Provide the (x, y) coordinate of the cell's center where the given text is located.  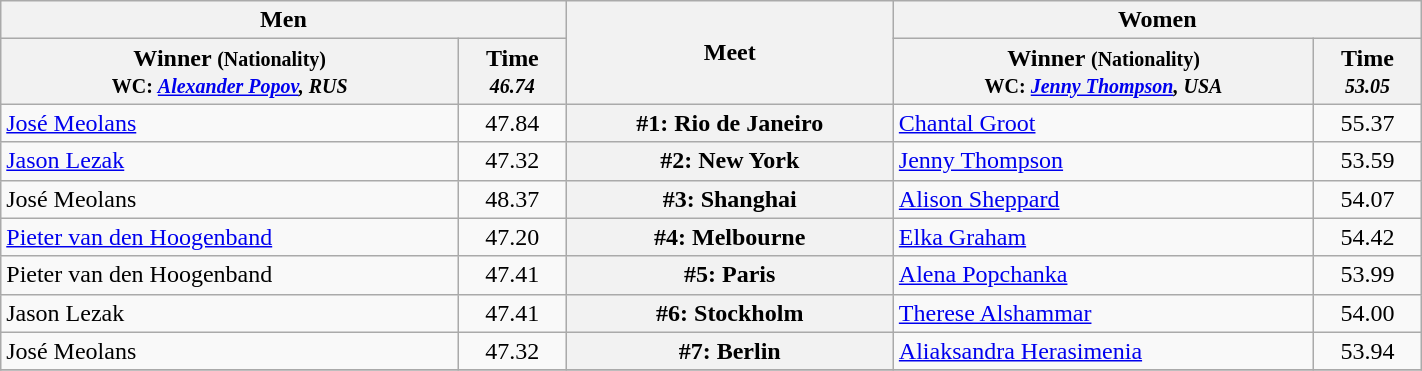
48.37 (513, 199)
54.07 (1368, 199)
Time 46.74 (513, 72)
Chantal Groot (1103, 123)
53.59 (1368, 161)
Men (284, 20)
Women (1157, 20)
Alison Sheppard (1103, 199)
53.99 (1368, 275)
55.37 (1368, 123)
54.42 (1368, 237)
#6: Stockholm (730, 313)
#4: Melbourne (730, 237)
Jenny Thompson (1103, 161)
Meet (730, 52)
#1: Rio de Janeiro (730, 123)
53.94 (1368, 351)
#2: New York (730, 161)
Time53.05 (1368, 72)
Aliaksandra Herasimenia (1103, 351)
#3: Shanghai (730, 199)
#5: Paris (730, 275)
Winner (Nationality) WC: Alexander Popov, RUS (230, 72)
Therese Alshammar (1103, 313)
47.20 (513, 237)
47.84 (513, 123)
54.00 (1368, 313)
#7: Berlin (730, 351)
Alena Popchanka (1103, 275)
Winner (Nationality)WC: Jenny Thompson, USA (1103, 72)
Elka Graham (1103, 237)
